Return the [X, Y] coordinate for the center point of the cell that contains the specified text.  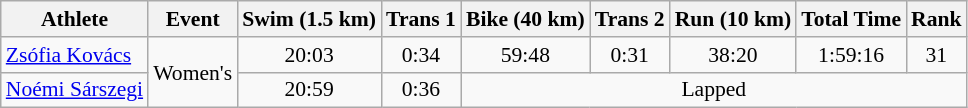
20:03 [309, 55]
Women's [192, 72]
Athlete [74, 19]
0:36 [421, 90]
Run (10 km) [733, 19]
Rank [936, 19]
0:31 [630, 55]
Swim (1.5 km) [309, 19]
Bike (40 km) [526, 19]
1:59:16 [851, 55]
Noémi Sárszegi [74, 90]
20:59 [309, 90]
Lapped [714, 90]
Zsófia Kovács [74, 55]
Trans 2 [630, 19]
59:48 [526, 55]
Event [192, 19]
Trans 1 [421, 19]
38:20 [733, 55]
0:34 [421, 55]
31 [936, 55]
Total Time [851, 19]
